Provide the (x, y) coordinate of the cell's center where the given text is located.  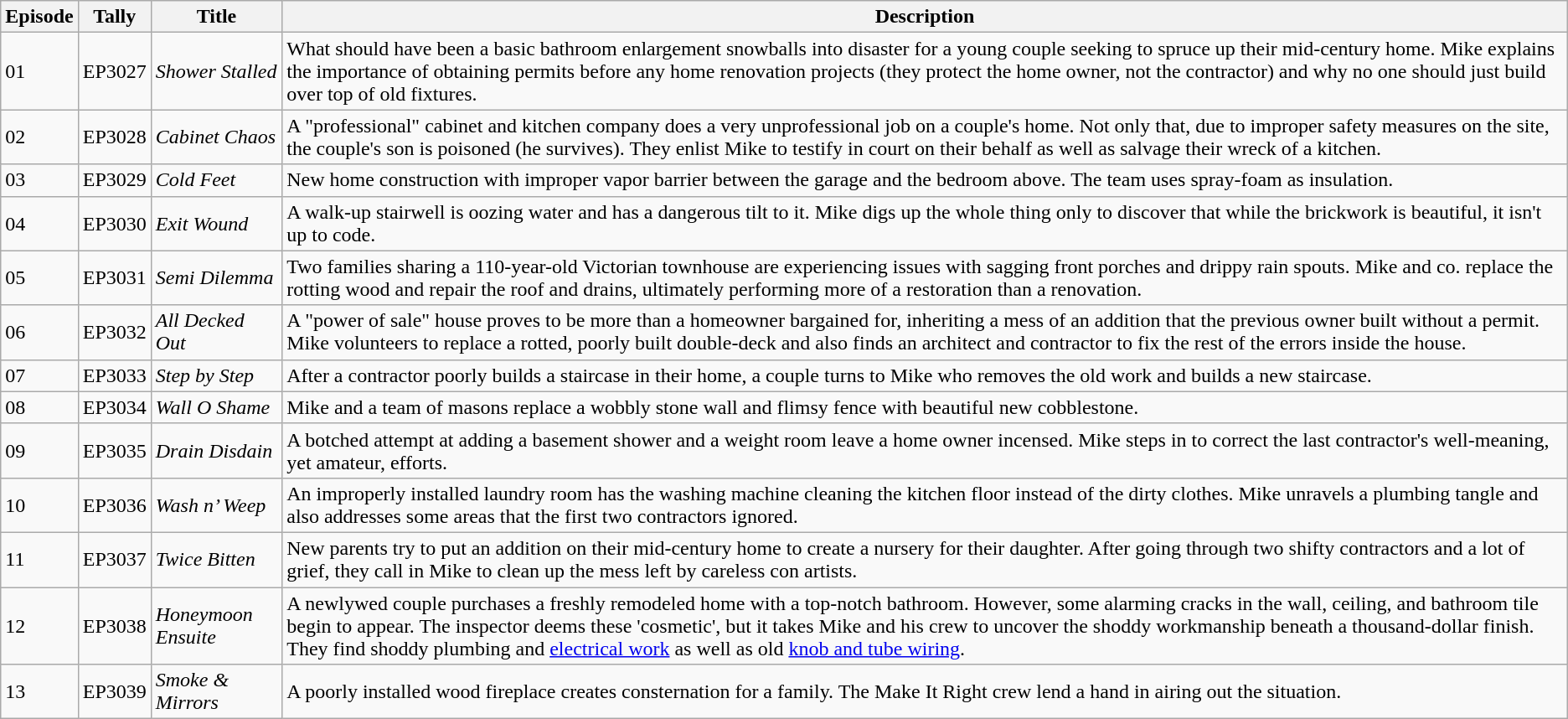
Honeymoon Ensuite (216, 625)
04 (39, 223)
After a contractor poorly builds a staircase in their home, a couple turns to Mike who removes the old work and builds a new staircase. (925, 375)
EP3030 (114, 223)
06 (39, 332)
01 (39, 71)
10 (39, 504)
EP3036 (114, 504)
EP3037 (114, 560)
13 (39, 692)
EP3031 (114, 278)
EP3035 (114, 451)
EP3039 (114, 692)
Tally (114, 17)
03 (39, 180)
Drain Disdain (216, 451)
EP3038 (114, 625)
Twice Bitten (216, 560)
EP3033 (114, 375)
Step by Step (216, 375)
All Decked Out (216, 332)
Shower Stalled (216, 71)
Wall O Shame (216, 407)
EP3034 (114, 407)
New home construction with improper vapor barrier between the garage and the bedroom above. The team uses spray-foam as insulation. (925, 180)
EP3028 (114, 137)
A poorly installed wood fireplace creates consternation for a family. The Make It Right crew lend a hand in airing out the situation. (925, 692)
Cold Feet (216, 180)
08 (39, 407)
07 (39, 375)
09 (39, 451)
12 (39, 625)
EP3027 (114, 71)
Smoke & Mirrors (216, 692)
05 (39, 278)
Mike and a team of masons replace a wobbly stone wall and flimsy fence with beautiful new cobblestone. (925, 407)
Episode (39, 17)
Description (925, 17)
EP3029 (114, 180)
Semi Dilemma (216, 278)
Title (216, 17)
Wash n’ Weep (216, 504)
Cabinet Chaos (216, 137)
Exit Wound (216, 223)
02 (39, 137)
11 (39, 560)
EP3032 (114, 332)
